Determine the (x, y) coordinate at the center of the cell enclosing the given text.  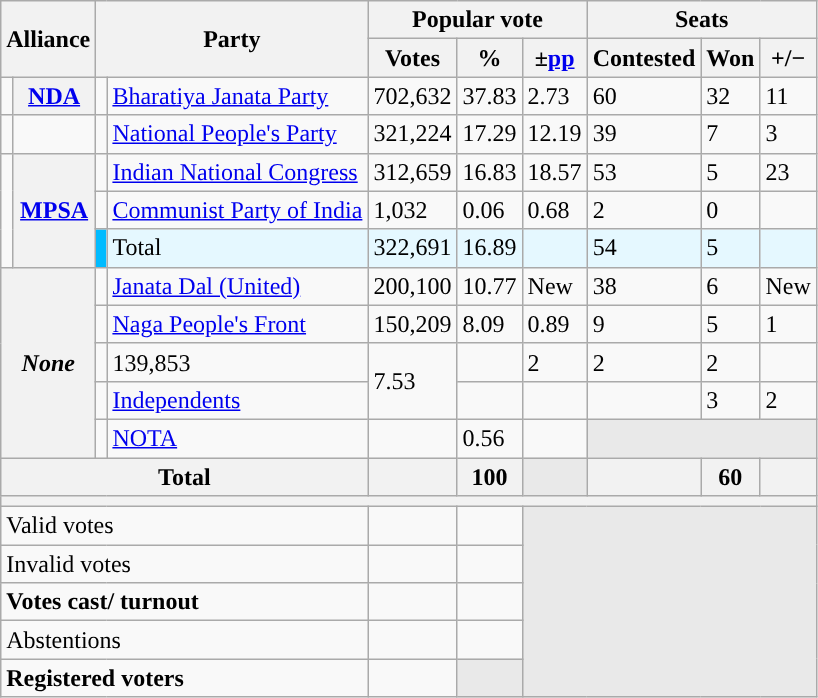
Alliance (48, 39)
+/− (788, 58)
18.57 (554, 172)
39 (644, 134)
8.09 (490, 324)
Janata Dal (United) (238, 286)
Seats (702, 20)
11 (788, 96)
Party (232, 39)
53 (644, 172)
Valid votes (184, 526)
Votes (412, 58)
None (48, 362)
322,691 (412, 248)
38 (644, 286)
MPSA (54, 210)
2.73 (554, 96)
32 (730, 96)
Votes cast/ turnout (184, 602)
Communist Party of India (238, 210)
NDA (54, 96)
0.68 (554, 210)
Popular vote (478, 20)
Naga People's Front (238, 324)
12.19 (554, 134)
Won (730, 58)
54 (644, 248)
6 (730, 286)
1,032 (412, 210)
23 (788, 172)
139,853 (238, 362)
312,659 (412, 172)
17.29 (490, 134)
9 (644, 324)
Independents (238, 400)
150,209 (412, 324)
100 (490, 477)
Indian National Congress (238, 172)
±pp (554, 58)
16.83 (490, 172)
10.77 (490, 286)
37.83 (490, 96)
7.53 (412, 381)
702,632 (412, 96)
16.89 (490, 248)
200,100 (412, 286)
0.56 (490, 438)
7 (730, 134)
0 (730, 210)
National People's Party (238, 134)
NOTA (238, 438)
Registered voters (184, 678)
321,224 (412, 134)
1 (788, 324)
Bharatiya Janata Party (238, 96)
Contested (644, 58)
0.89 (554, 324)
Abstentions (184, 640)
% (490, 58)
0.06 (490, 210)
Invalid votes (184, 564)
